Output the (x, y) coordinate of the center of the cell containing the given text.  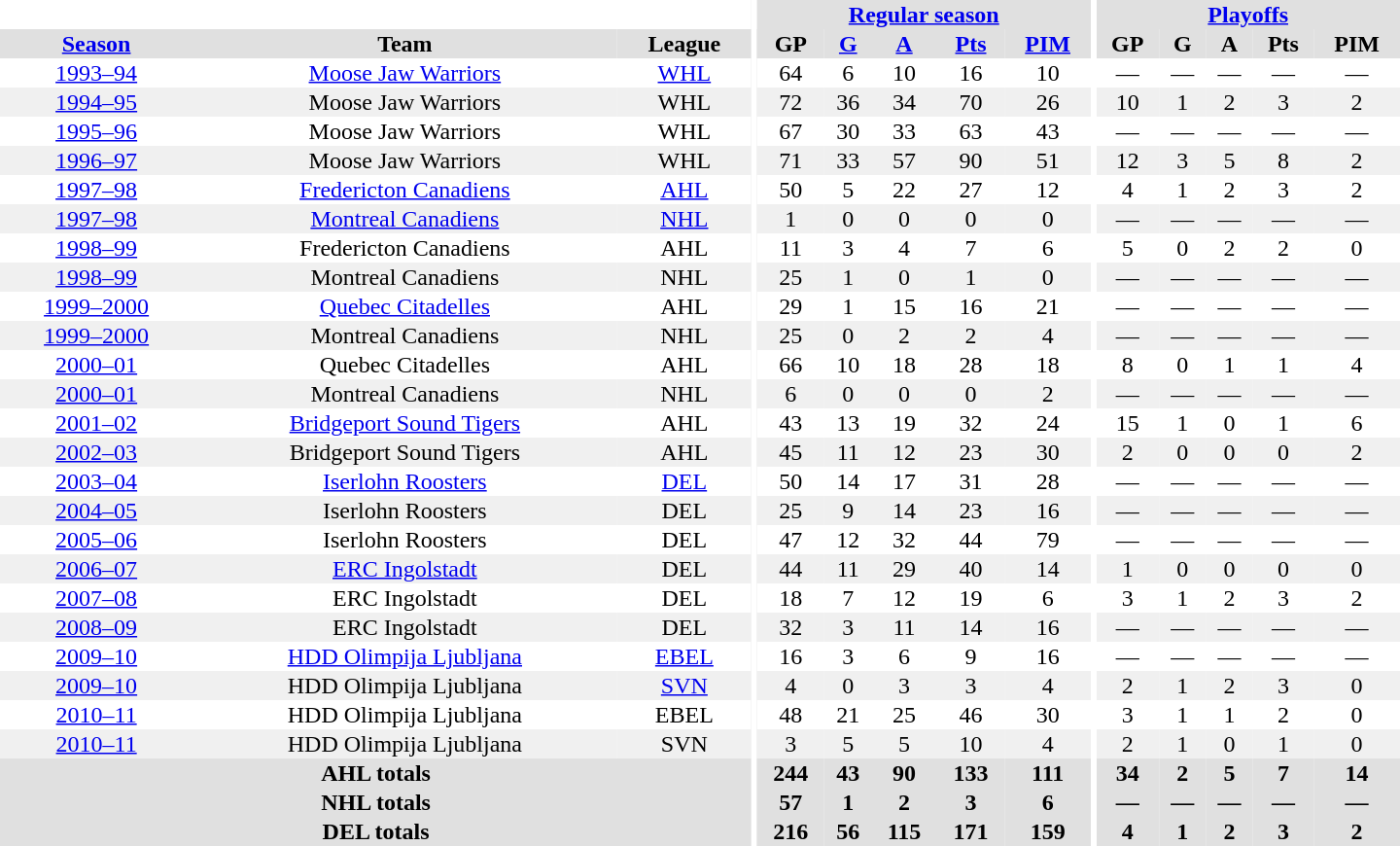
2003–04 (96, 481)
27 (971, 190)
13 (848, 423)
79 (1048, 540)
63 (971, 131)
DEL totals (375, 831)
NHL totals (375, 802)
AHL totals (375, 773)
46 (971, 715)
216 (791, 831)
133 (971, 773)
Regular season (924, 15)
1994–95 (96, 102)
2008–09 (96, 627)
2002–03 (96, 452)
48 (791, 715)
67 (791, 131)
Season (96, 44)
51 (1048, 160)
26 (1048, 102)
115 (904, 831)
2007–08 (96, 598)
1996–97 (96, 160)
56 (848, 831)
171 (971, 831)
24 (1048, 423)
66 (791, 365)
22 (904, 190)
31 (971, 481)
159 (1048, 831)
72 (791, 102)
36 (848, 102)
40 (971, 569)
70 (971, 102)
League (684, 44)
Playoffs (1248, 15)
45 (791, 452)
47 (791, 540)
2001–02 (96, 423)
2006–07 (96, 569)
111 (1048, 773)
2004–05 (96, 511)
71 (791, 160)
64 (791, 73)
1995–96 (96, 131)
1993–94 (96, 73)
2005–06 (96, 540)
244 (791, 773)
17 (904, 481)
Team (404, 44)
